Capture the cell that displays the provided text and extract its (x, y) central coordinate. 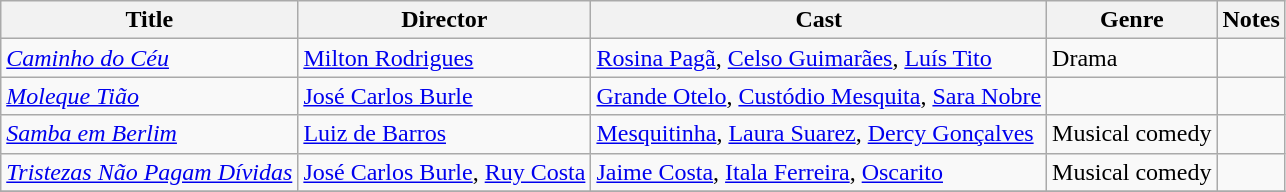
Tristezas Não Pagam Dívidas (150, 172)
Drama (1132, 58)
José Carlos Burle, Ruy Costa (444, 172)
Rosina Pagã, Celso Guimarães, Luís Tito (819, 58)
Grande Otelo, Custódio Mesquita, Sara Nobre (819, 96)
Luiz de Barros (444, 134)
Milton Rodrigues (444, 58)
Jaime Costa, Itala Ferreira, Oscarito (819, 172)
Notes (1251, 20)
Title (150, 20)
Cast (819, 20)
Mesquitinha, Laura Suarez, Dercy Gonçalves (819, 134)
Moleque Tião (150, 96)
Caminho do Céu (150, 58)
Genre (1132, 20)
Director (444, 20)
José Carlos Burle (444, 96)
Samba em Berlim (150, 134)
